Return the [X, Y] coordinate for the center point of the cell that contains the specified text.  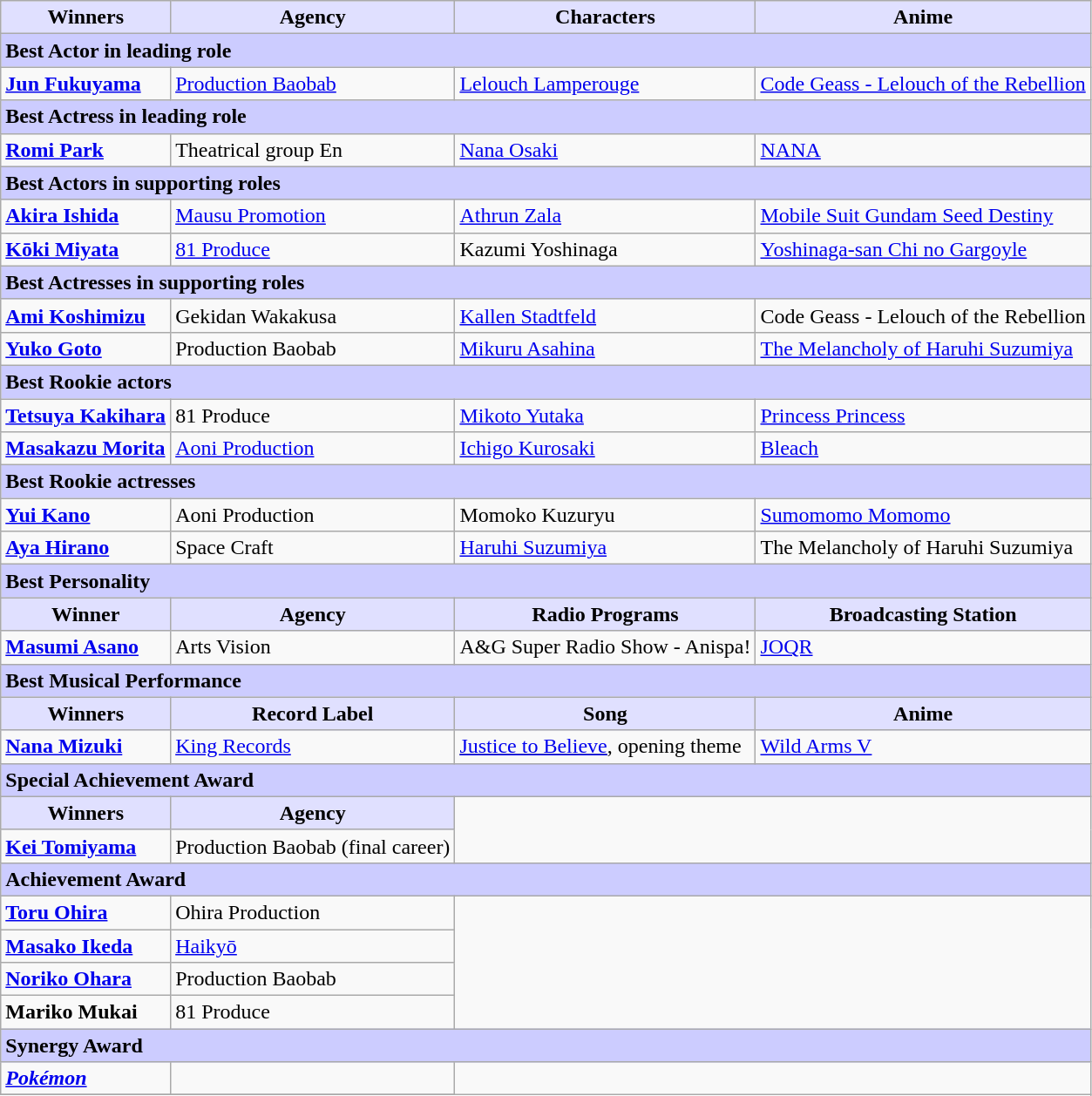
Record Label [313, 714]
Kazumi Yoshinaga [605, 249]
Wild Arms V [923, 747]
Sumomomo Momomo [923, 515]
Best Rookie actresses [546, 482]
Romi Park [85, 150]
Masakazu Morita [85, 449]
Kei Tomiyama [85, 846]
Ichigo Kurosaki [605, 449]
Best Actor in leading role [546, 51]
Arts Vision [313, 647]
A&G Super Radio Show - Anispa! [605, 647]
Bleach [923, 449]
Haruhi Suzumiya [605, 548]
Tetsuya Kakihara [85, 416]
Broadcasting Station [923, 614]
Toru Ohira [85, 912]
Nana Mizuki [85, 747]
Best Personality [546, 581]
Synergy Award [546, 1045]
Masumi Asano [85, 647]
Winner [85, 614]
Princess Princess [923, 416]
Production Baobab (final career) [313, 846]
Characters [605, 17]
Yuko Goto [85, 348]
Song [605, 714]
Best Actresses in supporting roles [546, 282]
Mariko Mukai [85, 1012]
Radio Programs [605, 614]
Space Craft [313, 548]
Best Rookie actors [546, 382]
Masako Ikeda [85, 945]
Best Musical Performance [546, 680]
Mobile Suit Gundam Seed Destiny [923, 216]
Special Achievement Award [546, 780]
Achievement Award [546, 879]
Kōki Miyata [85, 249]
Athrun Zala [605, 216]
Yui Kano [85, 515]
Aya Hirano [85, 548]
Best Actors in supporting roles [546, 183]
Yoshinaga-san Chi no Gargoyle [923, 249]
Theatrical group En [313, 150]
Nana Osaki [605, 150]
Ohira Production [313, 912]
Ami Koshimizu [85, 315]
Jun Fukuyama [85, 84]
Best Actress in leading role [546, 117]
Pokémon [85, 1079]
Haikyō [313, 945]
Mausu Promotion [313, 216]
NANA [923, 150]
King Records [313, 747]
JOQR [923, 647]
Momoko Kuzuryu [605, 515]
Mikuru Asahina [605, 348]
Mikoto Yutaka [605, 416]
Gekidan Wakakusa [313, 315]
Akira Ishida [85, 216]
Justice to Believe, opening theme [605, 747]
Kallen Stadtfeld [605, 315]
Lelouch Lamperouge [605, 84]
Noriko Ohara [85, 979]
